Scan for the cell matching the given text and deliver its [x, y] coordinate at center. 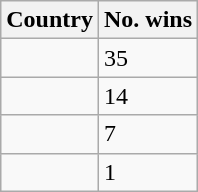
1 [148, 172]
35 [148, 58]
Country [50, 20]
14 [148, 96]
No. wins [148, 20]
7 [148, 134]
